Identify which cell holds the provided text, then report its [x, y] central coordinate. 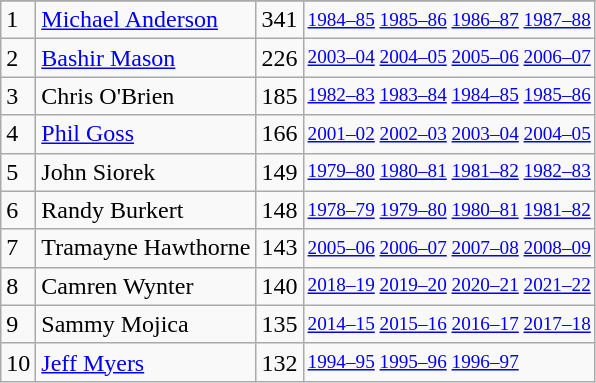
341 [280, 20]
Chris O'Brien [146, 96]
9 [18, 324]
John Siorek [146, 172]
149 [280, 172]
1994–95 1995–96 1996–97 [449, 362]
135 [280, 324]
148 [280, 210]
3 [18, 96]
1982–83 1983–84 1984–85 1985–86 [449, 96]
166 [280, 134]
143 [280, 248]
4 [18, 134]
1984–85 1985–86 1986–87 1987–88 [449, 20]
Sammy Mojica [146, 324]
226 [280, 58]
Bashir Mason [146, 58]
2003–04 2004–05 2005–06 2006–07 [449, 58]
Tramayne Hawthorne [146, 248]
8 [18, 286]
Camren Wynter [146, 286]
2 [18, 58]
5 [18, 172]
1978–79 1979–80 1980–81 1981–82 [449, 210]
6 [18, 210]
185 [280, 96]
140 [280, 286]
132 [280, 362]
Phil Goss [146, 134]
Randy Burkert [146, 210]
Michael Anderson [146, 20]
1 [18, 20]
2005–06 2006–07 2007–08 2008–09 [449, 248]
2001–02 2002–03 2003–04 2004–05 [449, 134]
7 [18, 248]
2018–19 2019–20 2020–21 2021–22 [449, 286]
2014–15 2015–16 2016–17 2017–18 [449, 324]
10 [18, 362]
Jeff Myers [146, 362]
1979–80 1980–81 1981–82 1982–83 [449, 172]
